Find where the given text appears and provide that cell's center as [x, y] coordinate. 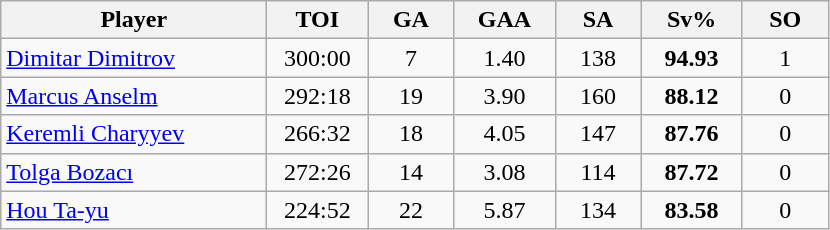
87.76 [692, 134]
94.93 [692, 58]
3.08 [504, 172]
224:52 [318, 210]
160 [598, 96]
Hou Ta-yu [134, 210]
Sv% [692, 20]
18 [411, 134]
272:26 [318, 172]
19 [411, 96]
Marcus Anselm [134, 96]
1 [785, 58]
GA [411, 20]
7 [411, 58]
1.40 [504, 58]
147 [598, 134]
14 [411, 172]
300:00 [318, 58]
SA [598, 20]
Tolga Bozacı [134, 172]
SO [785, 20]
3.90 [504, 96]
Keremli Charyyev [134, 134]
114 [598, 172]
GAA [504, 20]
266:32 [318, 134]
138 [598, 58]
88.12 [692, 96]
Player [134, 20]
4.05 [504, 134]
134 [598, 210]
292:18 [318, 96]
5.87 [504, 210]
22 [411, 210]
87.72 [692, 172]
TOI [318, 20]
83.58 [692, 210]
Dimitar Dimitrov [134, 58]
